Locate the cell with the specified text and output its (X, Y) center coordinate. 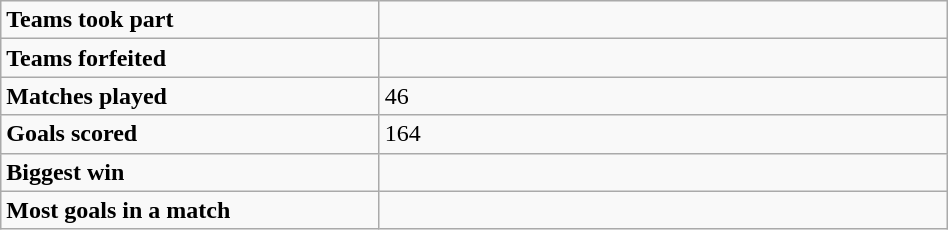
Matches played (190, 96)
Goals scored (190, 134)
46 (663, 96)
164 (663, 134)
Biggest win (190, 172)
Teams took part (190, 20)
Teams forfeited (190, 58)
Most goals in a match (190, 210)
